Return (X, Y) of the center of cell containing provided text 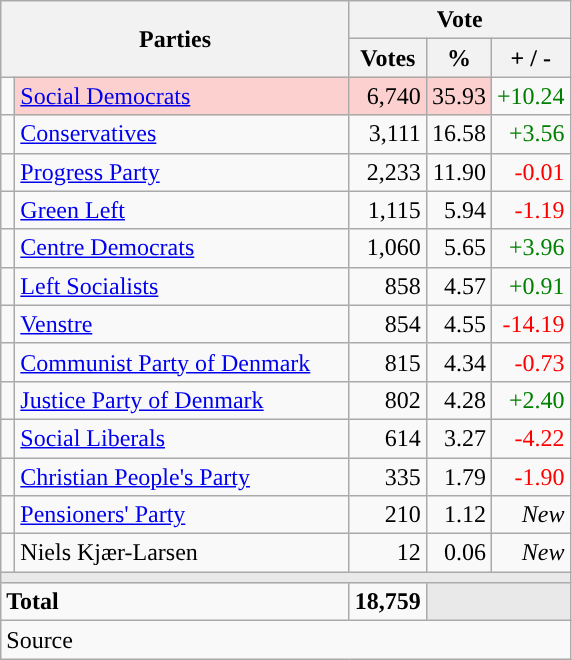
-0.73 (530, 362)
3,111 (388, 134)
+ / - (530, 58)
Justice Party of Denmark (182, 400)
Green Left (182, 210)
Source (286, 640)
16.58 (458, 134)
Left Socialists (182, 286)
Christian People's Party (182, 477)
802 (388, 400)
+3.96 (530, 248)
+0.91 (530, 286)
1.79 (458, 477)
+10.24 (530, 96)
5.65 (458, 248)
6,740 (388, 96)
+3.56 (530, 134)
614 (388, 438)
815 (388, 362)
18,759 (388, 602)
Total (176, 602)
Communist Party of Denmark (182, 362)
-4.22 (530, 438)
Progress Party (182, 172)
1.12 (458, 515)
+2.40 (530, 400)
0.06 (458, 553)
Votes (388, 58)
858 (388, 286)
% (458, 58)
-0.01 (530, 172)
4.57 (458, 286)
Conservatives (182, 134)
335 (388, 477)
-1.90 (530, 477)
Parties (176, 39)
1,060 (388, 248)
5.94 (458, 210)
-1.19 (530, 210)
12 (388, 553)
2,233 (388, 172)
Social Liberals (182, 438)
Centre Democrats (182, 248)
35.93 (458, 96)
210 (388, 515)
-14.19 (530, 324)
3.27 (458, 438)
Niels Kjær-Larsen (182, 553)
Pensioners' Party (182, 515)
11.90 (458, 172)
4.55 (458, 324)
4.28 (458, 400)
Social Democrats (182, 96)
Venstre (182, 324)
1,115 (388, 210)
Vote (460, 20)
4.34 (458, 362)
854 (388, 324)
